Identify which cell holds the provided text, then report its (x, y) central coordinate. 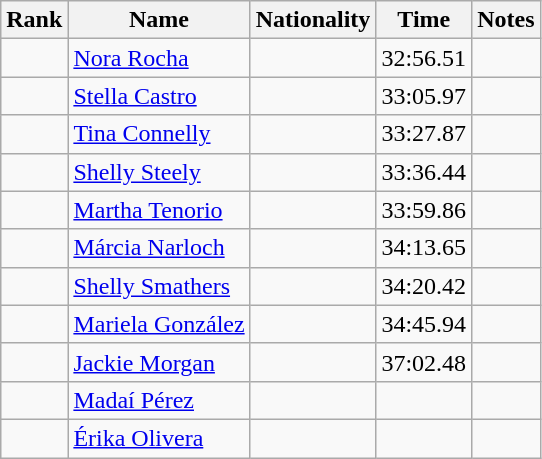
33:36.44 (424, 172)
Érika Olivera (159, 438)
Notes (506, 20)
32:56.51 (424, 58)
Nationality (313, 20)
Tina Connelly (159, 134)
Mariela González (159, 324)
Name (159, 20)
Márcia Narloch (159, 248)
33:05.97 (424, 96)
33:27.87 (424, 134)
37:02.48 (424, 362)
Shelly Steely (159, 172)
Martha Tenorio (159, 210)
Rank (34, 20)
Time (424, 20)
Shelly Smathers (159, 286)
Stella Castro (159, 96)
Nora Rocha (159, 58)
33:59.86 (424, 210)
Jackie Morgan (159, 362)
Madaí Pérez (159, 400)
34:13.65 (424, 248)
34:20.42 (424, 286)
34:45.94 (424, 324)
